Return [x, y] of the center of cell containing provided text 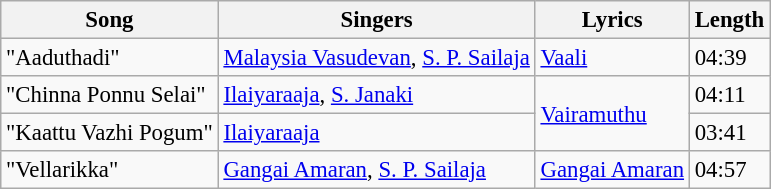
"Aaduthadi" [110, 58]
04:57 [729, 170]
Singers [376, 20]
Song [110, 20]
Gangai Amaran [612, 170]
Malaysia Vasudevan, S. P. Sailaja [376, 58]
Vairamuthu [612, 114]
Ilaiyaraaja, S. Janaki [376, 95]
Vaali [612, 58]
04:39 [729, 58]
Lyrics [612, 20]
Length [729, 20]
"Chinna Ponnu Selai" [110, 95]
04:11 [729, 95]
Ilaiyaraaja [376, 133]
"Vellarikka" [110, 170]
03:41 [729, 133]
Gangai Amaran, S. P. Sailaja [376, 170]
"Kaattu Vazhi Pogum" [110, 133]
